Locate the cell with the specified text and output its (X, Y) center coordinate. 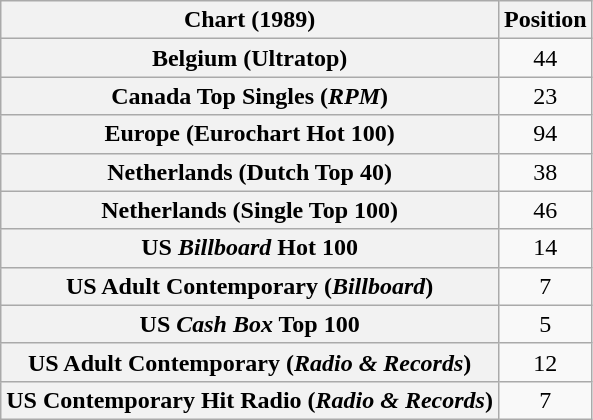
Europe (Eurochart Hot 100) (250, 134)
Belgium (Ultratop) (250, 58)
5 (545, 324)
US Billboard Hot 100 (250, 248)
Position (545, 20)
Netherlands (Single Top 100) (250, 210)
46 (545, 210)
14 (545, 248)
94 (545, 134)
12 (545, 362)
38 (545, 172)
Netherlands (Dutch Top 40) (250, 172)
44 (545, 58)
23 (545, 96)
US Adult Contemporary (Billboard) (250, 286)
US Contemporary Hit Radio (Radio & Records) (250, 400)
Canada Top Singles (RPM) (250, 96)
US Cash Box Top 100 (250, 324)
Chart (1989) (250, 20)
US Adult Contemporary (Radio & Records) (250, 362)
